Search for the cell housing the specified text and yield its (X, Y) center coordinate. 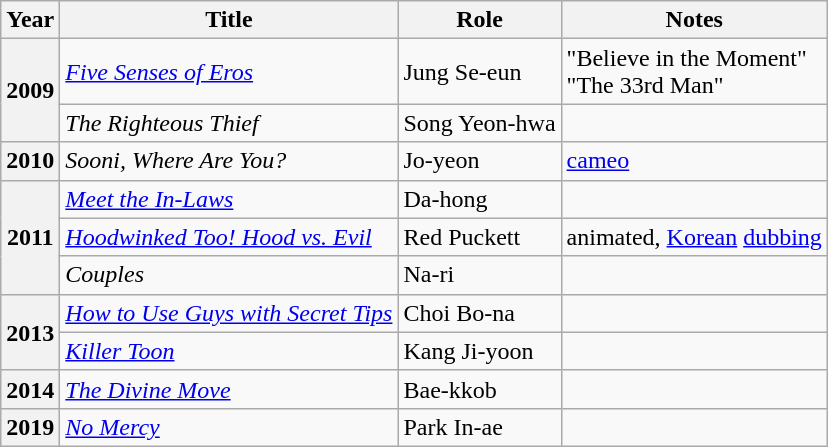
Year (30, 20)
Red Puckett (480, 237)
The Divine Move (229, 389)
"Believe in the Moment" "The 33rd Man" (694, 72)
Jo-yeon (480, 161)
Song Yeon-hwa (480, 123)
Title (229, 20)
cameo (694, 161)
Choi Bo-na (480, 313)
Hoodwinked Too! Hood vs. Evil (229, 237)
Five Senses of Eros (229, 72)
2011 (30, 237)
Couples (229, 275)
No Mercy (229, 427)
Na-ri (480, 275)
2010 (30, 161)
Meet the In-Laws (229, 199)
Killer Toon (229, 351)
2014 (30, 389)
2013 (30, 332)
2019 (30, 427)
Bae-kkob (480, 389)
Jung Se-eun (480, 72)
Role (480, 20)
animated, Korean dubbing (694, 237)
The Righteous Thief (229, 123)
How to Use Guys with Secret Tips (229, 313)
Kang Ji-yoon (480, 351)
Park In-ae (480, 427)
Da-hong (480, 199)
Notes (694, 20)
Sooni, Where Are You? (229, 161)
2009 (30, 90)
